Locate the cell with the specified text and output its (x, y) center coordinate. 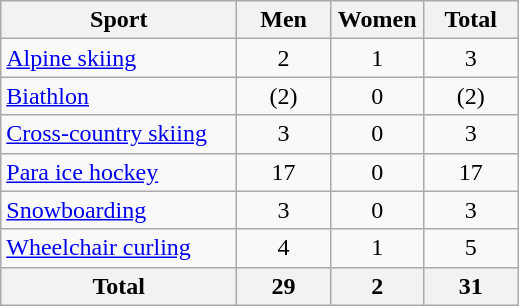
31 (471, 286)
29 (284, 286)
Snowboarding (119, 210)
Women (377, 20)
5 (471, 248)
Biathlon (119, 96)
Men (284, 20)
Para ice hockey (119, 172)
Wheelchair curling (119, 248)
Alpine skiing (119, 58)
4 (284, 248)
Sport (119, 20)
Cross-country skiing (119, 134)
